Capture the cell that displays the provided text and extract its [X, Y] central coordinate. 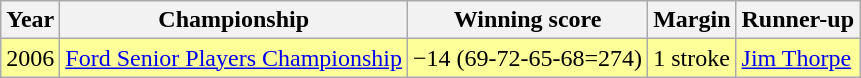
Winning score [528, 20]
Ford Senior Players Championship [234, 58]
Championship [234, 20]
2006 [30, 58]
Jim Thorpe [798, 58]
1 stroke [692, 58]
−14 (69-72-65-68=274) [528, 58]
Year [30, 20]
Margin [692, 20]
Runner-up [798, 20]
